Find where the given text appears and provide that cell's center as (x, y) coordinate. 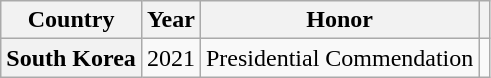
South Korea (72, 58)
Country (72, 20)
Year (170, 20)
2021 (170, 58)
Presidential Commendation (339, 58)
Honor (339, 20)
